From the cell containing the given text, extract its center point as (x, y) coordinate. 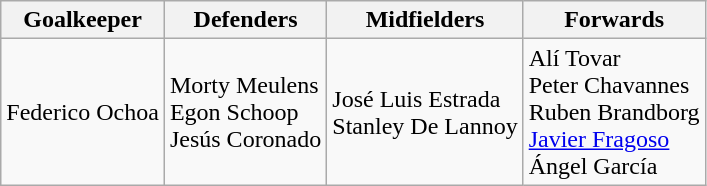
Defenders (245, 20)
Midfielders (425, 20)
Morty Meulens Egon Schoop Jesús Coronado (245, 112)
Federico Ochoa (83, 112)
Alí Tovar Peter Chavannes Ruben Brandborg Javier Fragoso Ángel García (614, 112)
Goalkeeper (83, 20)
José Luis Estrada Stanley De Lannoy (425, 112)
Forwards (614, 20)
